For the text-containing cell, return its midpoint in [x, y] coordinate format. 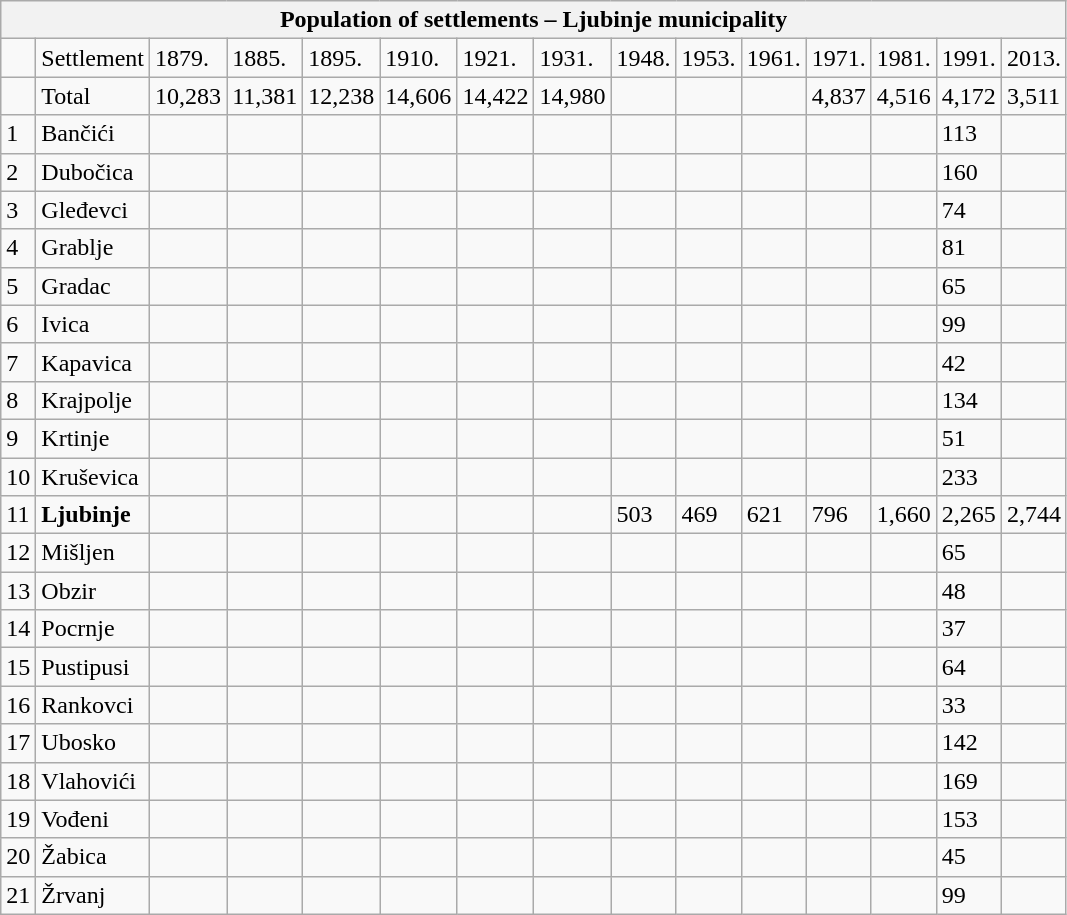
14,980 [572, 96]
12,238 [342, 96]
1953. [708, 58]
18 [18, 781]
21 [18, 895]
2013. [1034, 58]
621 [774, 515]
33 [968, 705]
81 [968, 248]
1981. [904, 58]
Population of settlements – Ljubinje municipality [534, 20]
153 [968, 819]
14 [18, 629]
Ivica [93, 324]
1,660 [904, 515]
Kruševica [93, 477]
Settlement [93, 58]
Dubočica [93, 172]
13 [18, 591]
45 [968, 857]
Krajpolje [93, 400]
74 [968, 210]
5 [18, 286]
Žabica [93, 857]
Vođeni [93, 819]
Rankovci [93, 705]
469 [708, 515]
3 [18, 210]
2,265 [968, 515]
134 [968, 400]
Gleđevci [93, 210]
Ubosko [93, 743]
4,172 [968, 96]
1895. [342, 58]
4,516 [904, 96]
2 [18, 172]
4 [18, 248]
Obzir [93, 591]
1 [18, 134]
Mišljen [93, 553]
796 [838, 515]
Total [93, 96]
1991. [968, 58]
16 [18, 705]
10 [18, 477]
160 [968, 172]
Kapavica [93, 362]
11 [18, 515]
9 [18, 438]
17 [18, 743]
12 [18, 553]
7 [18, 362]
8 [18, 400]
64 [968, 667]
233 [968, 477]
142 [968, 743]
15 [18, 667]
37 [968, 629]
113 [968, 134]
11,381 [265, 96]
1971. [838, 58]
1961. [774, 58]
42 [968, 362]
Krtinje [93, 438]
2,744 [1034, 515]
3,511 [1034, 96]
51 [968, 438]
1910. [418, 58]
48 [968, 591]
Ljubinje [93, 515]
503 [644, 515]
10,283 [188, 96]
1885. [265, 58]
Pustipusi [93, 667]
169 [968, 781]
14,422 [496, 96]
1931. [572, 58]
1948. [644, 58]
Gradac [93, 286]
Vlahovići [93, 781]
Bančići [93, 134]
Grablje [93, 248]
1921. [496, 58]
19 [18, 819]
Žrvanj [93, 895]
14,606 [418, 96]
20 [18, 857]
1879. [188, 58]
4,837 [838, 96]
6 [18, 324]
Pocrnje [93, 629]
